Output the [X, Y] coordinate of the center of the cell containing the given text.  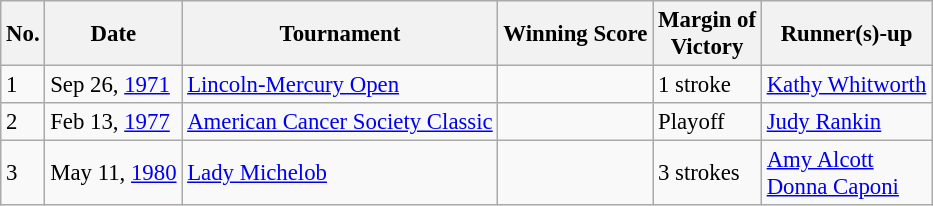
May 11, 1980 [114, 174]
Lady Michelob [340, 174]
Lincoln-Mercury Open [340, 85]
Sep 26, 1971 [114, 85]
Date [114, 34]
1 stroke [708, 85]
Runner(s)-up [846, 34]
3 [23, 174]
Margin ofVictory [708, 34]
2 [23, 122]
Tournament [340, 34]
Winning Score [576, 34]
Judy Rankin [846, 122]
Kathy Whitworth [846, 85]
American Cancer Society Classic [340, 122]
1 [23, 85]
No. [23, 34]
Feb 13, 1977 [114, 122]
3 strokes [708, 174]
Playoff [708, 122]
Amy Alcott Donna Caponi [846, 174]
